Pinpoint the cell where the given text exists, returning its [x, y] midpoint coordinate. 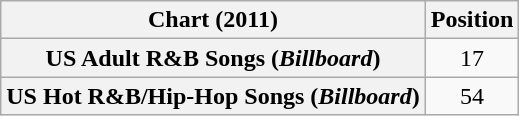
Chart (2011) [213, 20]
54 [472, 96]
US Adult R&B Songs (Billboard) [213, 58]
Position [472, 20]
US Hot R&B/Hip-Hop Songs (Billboard) [213, 96]
17 [472, 58]
